Find where the given text appears and provide that cell's center as (x, y) coordinate. 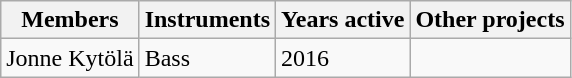
2016 (343, 58)
Years active (343, 20)
Jonne Kytölä (70, 58)
Members (70, 20)
Bass (207, 58)
Other projects (490, 20)
Instruments (207, 20)
